Determine the (x, y) coordinate at the center of the cell enclosing the given text.  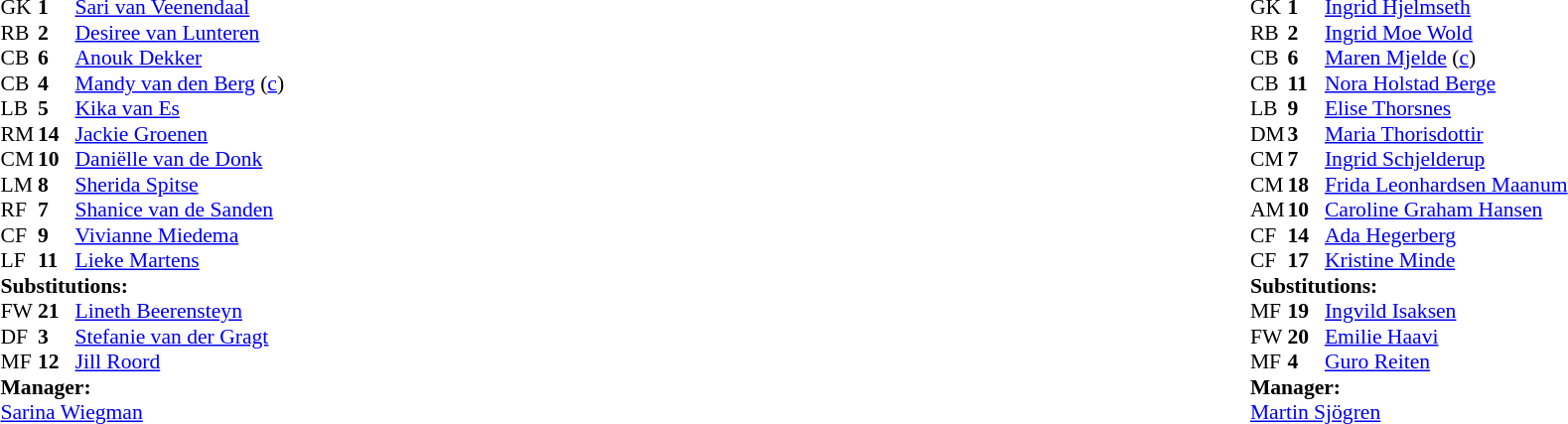
Maren Mjelde (c) (1446, 59)
Daniëlle van de Donk (181, 160)
DM (1269, 134)
Kika van Es (181, 108)
20 (1306, 337)
Caroline Graham Hansen (1446, 210)
Desiree van Lunteren (181, 33)
18 (1306, 185)
LM (19, 185)
Frida Leonhardsen Maanum (1446, 185)
AM (1269, 210)
17 (1306, 261)
19 (1306, 311)
Guro Reiten (1446, 362)
Anouk Dekker (181, 59)
8 (57, 185)
Ingrid Moe Wold (1446, 33)
Ingrid Schjelderup (1446, 160)
Shanice van de Sanden (181, 210)
Jackie Groenen (181, 134)
RF (19, 210)
Ingvild Isaksen (1446, 311)
Lineth Beerensteyn (181, 311)
5 (57, 108)
Kristine Minde (1446, 261)
Nora Holstad Berge (1446, 83)
Jill Roord (181, 362)
Emilie Haavi (1446, 337)
DF (19, 337)
12 (57, 362)
Maria Thorisdottir (1446, 134)
Ada Hegerberg (1446, 235)
21 (57, 311)
Elise Thorsnes (1446, 108)
Sherida Spitse (181, 185)
RM (19, 134)
Vivianne Miedema (181, 235)
Mandy van den Berg (c) (181, 83)
LF (19, 261)
Lieke Martens (181, 261)
Stefanie van der Gragt (181, 337)
